Extract the (x, y) coordinate from the center of the cell holding the provided text.  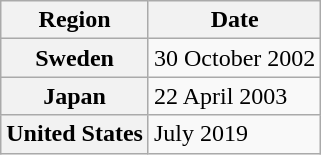
United States (75, 134)
22 April 2003 (234, 96)
July 2019 (234, 134)
30 October 2002 (234, 58)
Sweden (75, 58)
Region (75, 20)
Japan (75, 96)
Date (234, 20)
